Provide the [X, Y] coordinate of the cell's center where the given text is located.  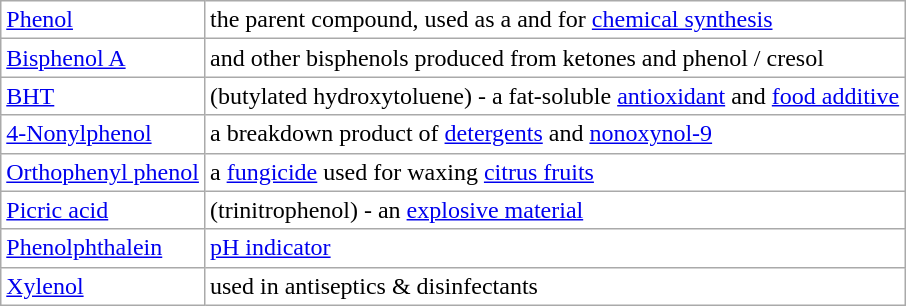
Xylenol [103, 286]
Phenolphthalein [103, 248]
BHT [103, 96]
(trinitrophenol) - an explosive material [554, 210]
a fungicide used for waxing citrus fruits [554, 172]
Picric acid [103, 210]
the parent compound, used as a and for chemical synthesis [554, 20]
Phenol [103, 20]
4-Nonylphenol [103, 134]
used in antiseptics & disinfectants [554, 286]
(butylated hydroxytoluene) - a fat-soluble antioxidant and food additive [554, 96]
a breakdown product of detergents and nonoxynol-9 [554, 134]
pH indicator [554, 248]
and other bisphenols produced from ketones and phenol / cresol [554, 58]
Orthophenyl phenol [103, 172]
Bisphenol A [103, 58]
